Return the [x, y] coordinate for the center point of the cell that contains the specified text.  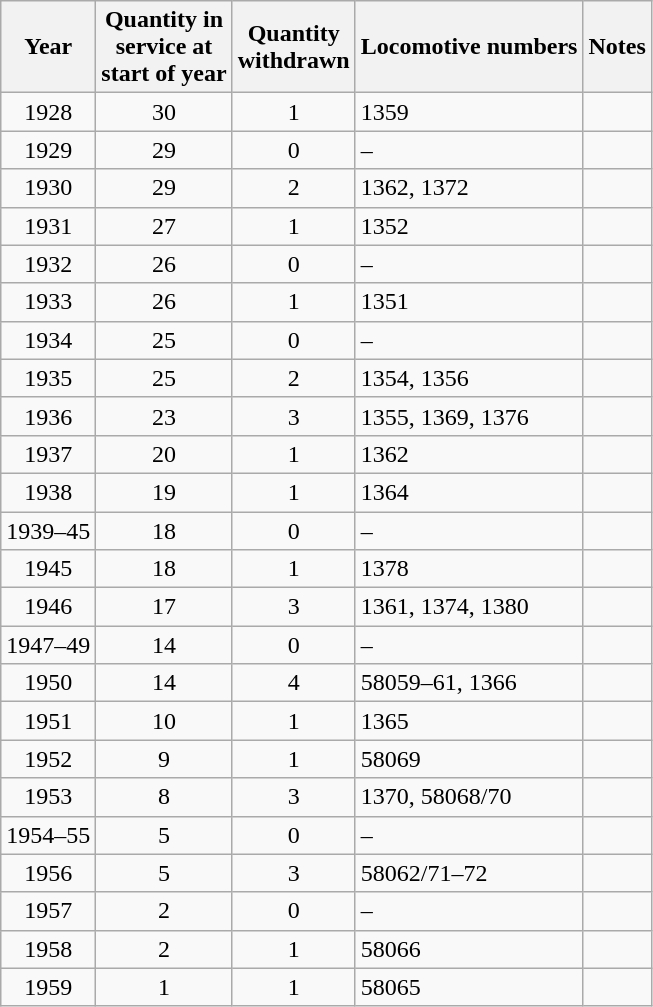
58059–61, 1366 [469, 683]
4 [294, 683]
1934 [48, 340]
1935 [48, 378]
1351 [469, 302]
1928 [48, 112]
1945 [48, 569]
1947–49 [48, 645]
1959 [48, 987]
58066 [469, 949]
58065 [469, 987]
1939–45 [48, 531]
1933 [48, 302]
1362 [469, 454]
1946 [48, 607]
23 [164, 416]
1362, 1372 [469, 188]
58062/71–72 [469, 873]
1354, 1356 [469, 378]
30 [164, 112]
20 [164, 454]
27 [164, 226]
Quantity inservice atstart of year [164, 47]
9 [164, 759]
8 [164, 797]
1958 [48, 949]
1929 [48, 150]
58069 [469, 759]
Locomotive numbers [469, 47]
1361, 1374, 1380 [469, 607]
1930 [48, 188]
1937 [48, 454]
Year [48, 47]
1352 [469, 226]
1951 [48, 721]
17 [164, 607]
1954–55 [48, 835]
1359 [469, 112]
Notes [617, 47]
1932 [48, 264]
1355, 1369, 1376 [469, 416]
1957 [48, 911]
1365 [469, 721]
1956 [48, 873]
1953 [48, 797]
1936 [48, 416]
1370, 58068/70 [469, 797]
19 [164, 492]
1378 [469, 569]
1952 [48, 759]
10 [164, 721]
1950 [48, 683]
1364 [469, 492]
1938 [48, 492]
Quantitywithdrawn [294, 47]
1931 [48, 226]
